For the text-containing cell, return its midpoint in [X, Y] coordinate format. 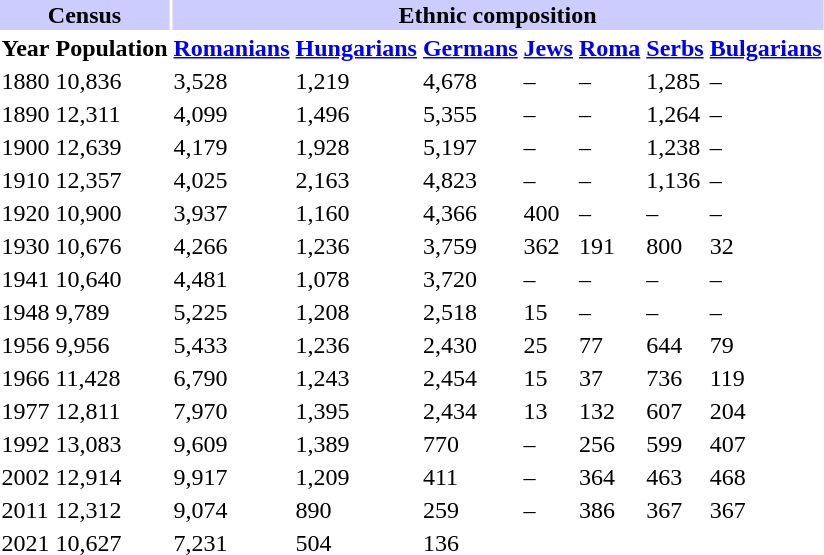
599 [675, 444]
Population [112, 48]
4,823 [470, 180]
1,389 [356, 444]
362 [548, 246]
1,285 [675, 81]
191 [609, 246]
12,357 [112, 180]
3,937 [232, 213]
13 [548, 411]
7,970 [232, 411]
1890 [26, 114]
12,811 [112, 411]
Roma [609, 48]
411 [470, 477]
1948 [26, 312]
12,914 [112, 477]
1941 [26, 279]
13,083 [112, 444]
2,430 [470, 345]
1,136 [675, 180]
1900 [26, 147]
1,078 [356, 279]
1977 [26, 411]
386 [609, 510]
Serbs [675, 48]
4,481 [232, 279]
77 [609, 345]
5,355 [470, 114]
10,836 [112, 81]
12,311 [112, 114]
2,163 [356, 180]
9,074 [232, 510]
1930 [26, 246]
3,720 [470, 279]
890 [356, 510]
132 [609, 411]
Germans [470, 48]
Jews [548, 48]
Ethnic composition [498, 15]
2002 [26, 477]
2,434 [470, 411]
1,496 [356, 114]
9,956 [112, 345]
1,238 [675, 147]
1992 [26, 444]
Romanians [232, 48]
463 [675, 477]
204 [766, 411]
4,366 [470, 213]
5,197 [470, 147]
9,609 [232, 444]
800 [675, 246]
Year [26, 48]
32 [766, 246]
11,428 [112, 378]
5,225 [232, 312]
1,160 [356, 213]
2,518 [470, 312]
10,676 [112, 246]
79 [766, 345]
4,678 [470, 81]
364 [609, 477]
259 [470, 510]
1,208 [356, 312]
1910 [26, 180]
1,219 [356, 81]
468 [766, 477]
5,433 [232, 345]
1966 [26, 378]
1920 [26, 213]
736 [675, 378]
4,025 [232, 180]
256 [609, 444]
37 [609, 378]
644 [675, 345]
Bulgarians [766, 48]
9,789 [112, 312]
2011 [26, 510]
407 [766, 444]
1,209 [356, 477]
2,454 [470, 378]
3,759 [470, 246]
Census [84, 15]
6,790 [232, 378]
607 [675, 411]
1,264 [675, 114]
12,312 [112, 510]
4,179 [232, 147]
9,917 [232, 477]
400 [548, 213]
25 [548, 345]
770 [470, 444]
4,099 [232, 114]
1880 [26, 81]
3,528 [232, 81]
1,395 [356, 411]
1,928 [356, 147]
119 [766, 378]
10,640 [112, 279]
Hungarians [356, 48]
4,266 [232, 246]
12,639 [112, 147]
1,243 [356, 378]
10,900 [112, 213]
1956 [26, 345]
